Detect which cell encompasses the target text, then output its [x, y] center coordinate. 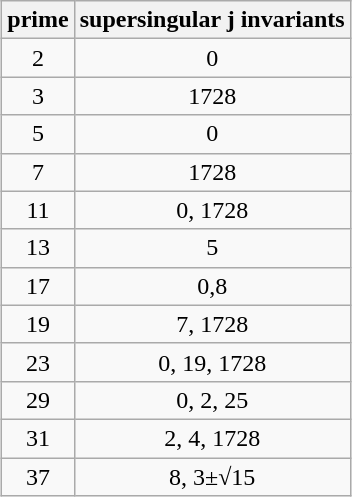
2, 4, 1728 [212, 438]
0, 19, 1728 [212, 362]
29 [38, 400]
supersingular j invariants [212, 20]
7, 1728 [212, 324]
prime [38, 20]
31 [38, 438]
7 [38, 172]
13 [38, 248]
0,8 [212, 286]
2 [38, 58]
3 [38, 96]
8, 3±√15 [212, 477]
37 [38, 477]
23 [38, 362]
19 [38, 324]
17 [38, 286]
0, 1728 [212, 210]
0, 2, 25 [212, 400]
11 [38, 210]
